Pinpoint the cell where the given text exists, returning its (x, y) midpoint coordinate. 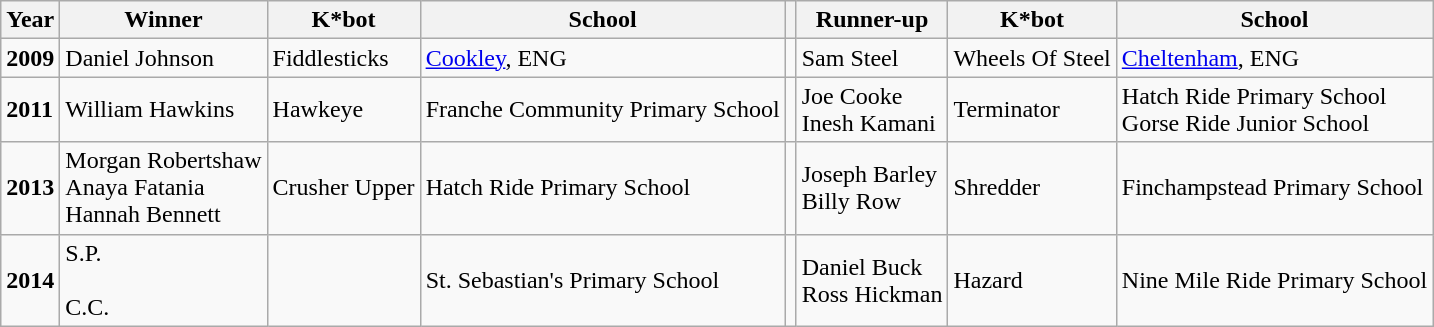
Hawkeye (344, 110)
Crusher Upper (344, 188)
Morgan Robertshaw Anaya Fatania Hannah Bennett (164, 188)
Hazard (1032, 280)
Finchampstead Primary School (1274, 188)
2011 (30, 110)
S.P. C.C. (164, 280)
Hatch Ride Primary SchoolGorse Ride Junior School (1274, 110)
Sam Steel (872, 58)
Wheels Of Steel (1032, 58)
Fiddlesticks (344, 58)
Cheltenham, ENG (1274, 58)
Runner-up (872, 20)
2014 (30, 280)
2009 (30, 58)
Franche Community Primary School (602, 110)
Joseph Barley Billy Row (872, 188)
Daniel Johnson (164, 58)
William Hawkins (164, 110)
2013 (30, 188)
Year (30, 20)
St. Sebastian's Primary School (602, 280)
Winner (164, 20)
Nine Mile Ride Primary School (1274, 280)
Terminator (1032, 110)
Cookley, ENG (602, 58)
Joe Cooke Inesh Kamani (872, 110)
Daniel Buck Ross Hickman (872, 280)
Hatch Ride Primary School (602, 188)
Shredder (1032, 188)
